Find where the given text appears and provide that cell's center as [x, y] coordinate. 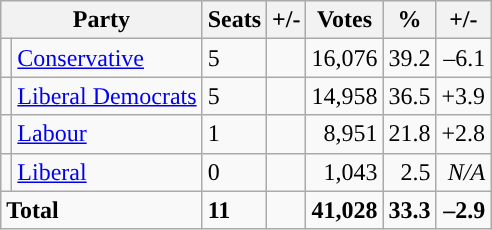
Total [102, 210]
–6.1 [464, 58]
33.3 [410, 210]
–2.9 [464, 210]
39.2 [410, 58]
N/A [464, 172]
Votes [344, 20]
11 [234, 210]
0 [234, 172]
Liberal Democrats [107, 96]
2.5 [410, 172]
% [410, 20]
+3.9 [464, 96]
Labour [107, 134]
14,958 [344, 96]
36.5 [410, 96]
41,028 [344, 210]
1 [234, 134]
8,951 [344, 134]
21.8 [410, 134]
1,043 [344, 172]
Seats [234, 20]
16,076 [344, 58]
Conservative [107, 58]
+2.8 [464, 134]
Party [102, 20]
Liberal [107, 172]
